Scan for the cell matching the given text and deliver its (x, y) coordinate at center. 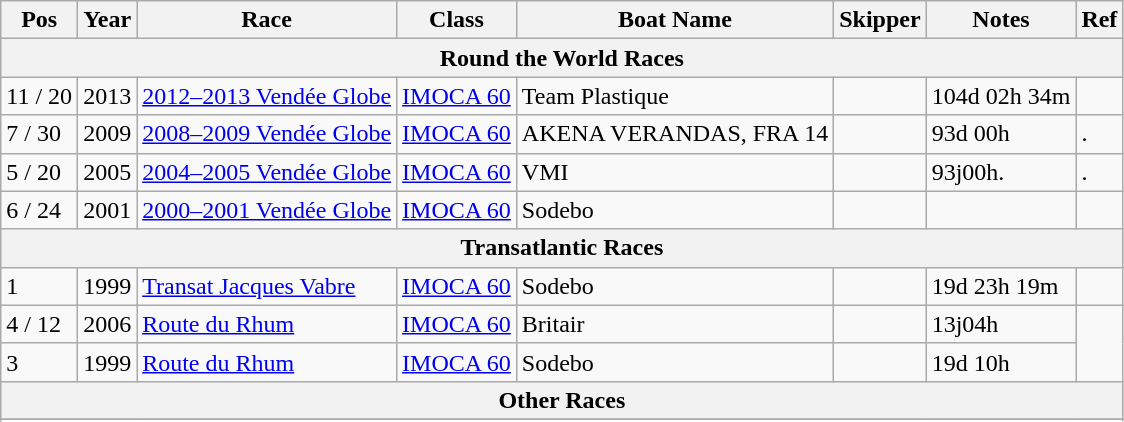
5 / 20 (40, 172)
13j04h (1001, 324)
Pos (40, 20)
2013 (108, 96)
104d 02h 34m (1001, 96)
Transat Jacques Vabre (267, 286)
AKENA VERANDAS, FRA 14 (674, 134)
7 / 30 (40, 134)
VMI (674, 172)
Notes (1001, 20)
93j00h. (1001, 172)
Class (457, 20)
2008–2009 Vendée Globe (267, 134)
19d 23h 19m (1001, 286)
Race (267, 20)
1 (40, 286)
Other Races (562, 400)
4 / 12 (40, 324)
2004–2005 Vendée Globe (267, 172)
Transatlantic Races (562, 248)
Boat Name (674, 20)
11 / 20 (40, 96)
19d 10h (1001, 362)
2012–2013 Vendée Globe (267, 96)
2009 (108, 134)
2006 (108, 324)
6 / 24 (40, 210)
Team Plastique (674, 96)
Round the World Races (562, 58)
Britair (674, 324)
Ref (1100, 20)
2000–2001 Vendée Globe (267, 210)
Year (108, 20)
2005 (108, 172)
93d 00h (1001, 134)
3 (40, 362)
Skipper (880, 20)
2001 (108, 210)
